Search for the cell housing the specified text and yield its (X, Y) center coordinate. 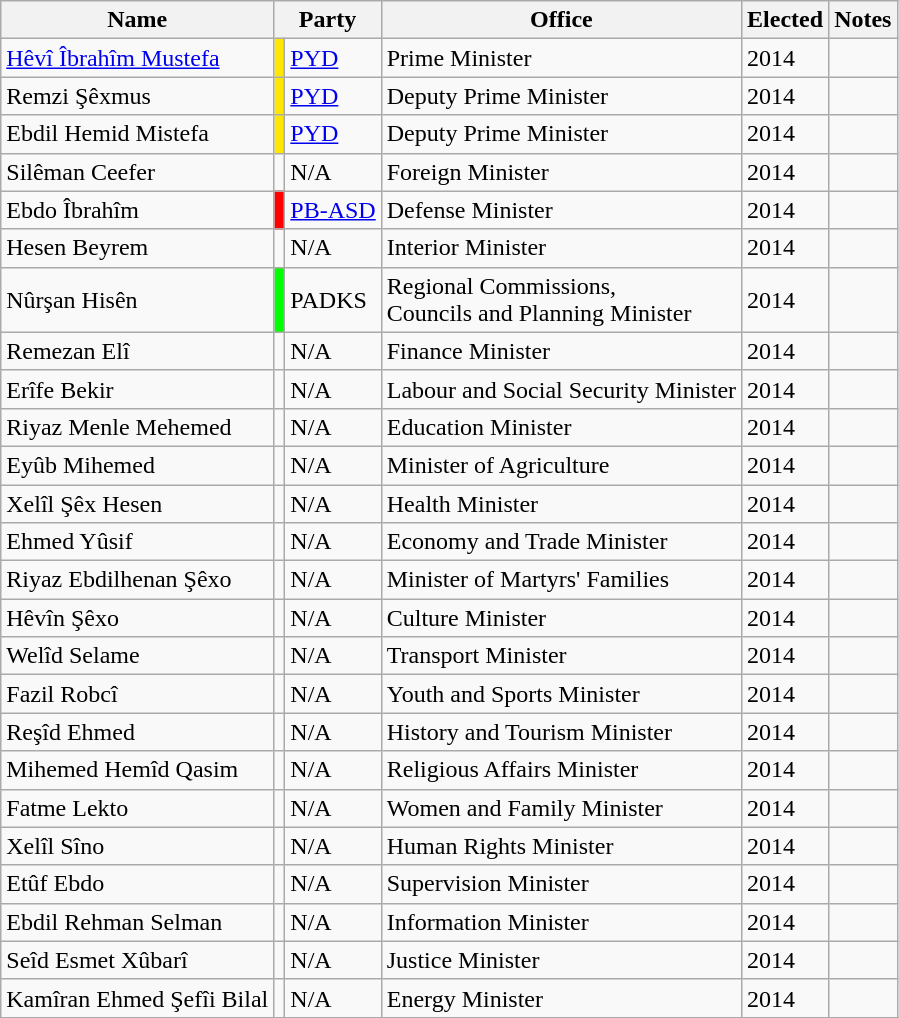
Nûrşan Hisên (138, 300)
Party (328, 20)
Finance Minister (561, 351)
Notes (863, 20)
Human Rights Minister (561, 846)
Hêvî Îbrahîm Mustefa (138, 58)
Transport Minister (561, 656)
PB-ASD (333, 210)
Remzi Şêxmus (138, 96)
Religious Affairs Minister (561, 770)
Silêman Ceefer (138, 172)
Ebdil Rehman Selman (138, 922)
Culture Minister (561, 618)
Fatme Lekto (138, 808)
Mihemed Hemîd Qasim (138, 770)
Reşîd Ehmed (138, 732)
Xelîl Sîno (138, 846)
Hesen Beyrem (138, 248)
Riyaz Ebdilhenan Şêxo (138, 580)
Ebdil Hemid Mistefa (138, 134)
Youth and Sports Minister (561, 694)
Labour and Social Security Minister (561, 389)
Fazil Robcî (138, 694)
Hêvîn Şêxo (138, 618)
Eyûb Mihemed (138, 465)
Economy and Trade Minister (561, 542)
Elected (786, 20)
Information Minister (561, 922)
Regional Commissions, Councils and Planning Minister (561, 300)
Women and Family Minister (561, 808)
Health Minister (561, 503)
Education Minister (561, 427)
Etûf Ebdo (138, 884)
Ehmed Yûsif (138, 542)
Remezan Elî (138, 351)
PADKS (333, 300)
Riyaz Menle Mehemed (138, 427)
Prime Minister (561, 58)
Seîd Esmet Xûbarî (138, 960)
Ebdo Îbrahîm (138, 210)
Welîd Selame (138, 656)
Office (561, 20)
Energy Minister (561, 998)
History and Tourism Minister (561, 732)
Kamîran Ehmed Şefîi Bilal (138, 998)
Minister of Agriculture (561, 465)
Supervision Minister (561, 884)
Erîfe Bekir (138, 389)
Interior Minister (561, 248)
Xelîl Şêx Hesen (138, 503)
Name (138, 20)
Foreign Minister (561, 172)
Minister of Martyrs' Families (561, 580)
Defense Minister (561, 210)
Justice Minister (561, 960)
